Identify which cell holds the provided text, then report its (X, Y) central coordinate. 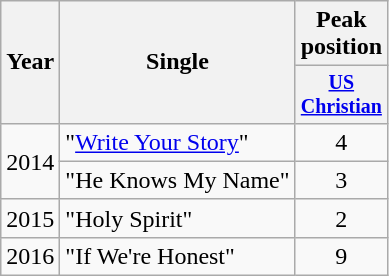
Year (30, 62)
"Write Your Story" (178, 142)
2016 (30, 256)
2015 (30, 218)
2 (341, 218)
3 (341, 180)
4 (341, 142)
"Holy Spirit" (178, 218)
"He Knows My Name" (178, 180)
Single (178, 62)
2014 (30, 161)
US Christian (341, 94)
9 (341, 256)
Peak position (341, 34)
"If We're Honest" (178, 256)
